Identify which cell holds the provided text, then report its [x, y] central coordinate. 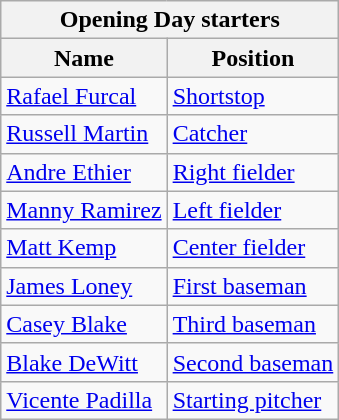
Center fielder [253, 248]
Third baseman [253, 324]
James Loney [84, 286]
Rafael Furcal [84, 96]
Position [253, 58]
Right fielder [253, 172]
Vicente Padilla [84, 400]
Left fielder [253, 210]
Andre Ethier [84, 172]
Catcher [253, 134]
Shortstop [253, 96]
Russell Martin [84, 134]
Name [84, 58]
Blake DeWitt [84, 362]
Matt Kemp [84, 248]
Starting pitcher [253, 400]
Opening Day starters [170, 20]
First baseman [253, 286]
Manny Ramirez [84, 210]
Casey Blake [84, 324]
Second baseman [253, 362]
